Detect which cell encompasses the target text, then output its [X, Y] center coordinate. 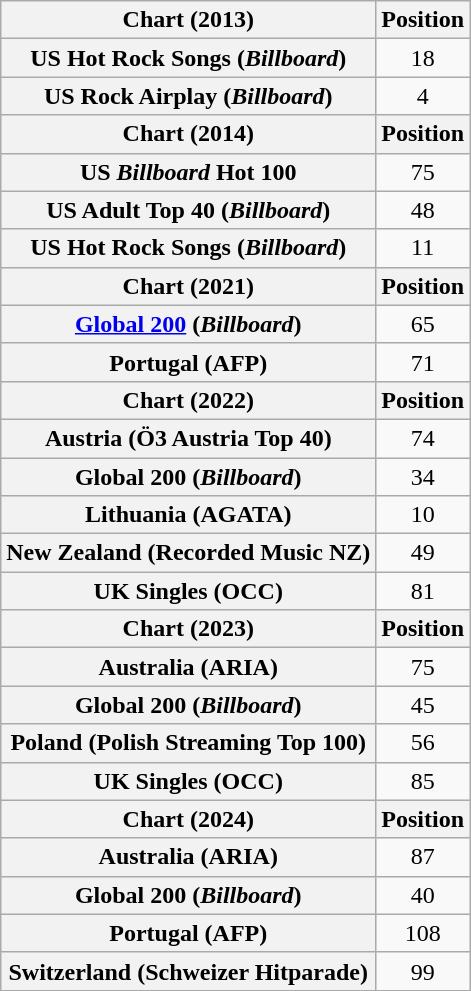
40 [423, 895]
US Rock Airplay (Billboard) [188, 96]
US Adult Top 40 (Billboard) [188, 210]
Austria (Ö3 Austria Top 40) [188, 438]
65 [423, 324]
71 [423, 362]
56 [423, 743]
Chart (2014) [188, 134]
18 [423, 58]
4 [423, 96]
108 [423, 933]
34 [423, 477]
Chart (2021) [188, 286]
Chart (2023) [188, 629]
74 [423, 438]
81 [423, 591]
Chart (2013) [188, 20]
US Billboard Hot 100 [188, 172]
Chart (2024) [188, 819]
48 [423, 210]
11 [423, 248]
10 [423, 515]
45 [423, 705]
Lithuania (AGATA) [188, 515]
85 [423, 781]
Poland (Polish Streaming Top 100) [188, 743]
Chart (2022) [188, 400]
87 [423, 857]
49 [423, 553]
Switzerland (Schweizer Hitparade) [188, 971]
New Zealand (Recorded Music NZ) [188, 553]
99 [423, 971]
